Find where the given text appears and provide that cell's center as (X, Y) coordinate. 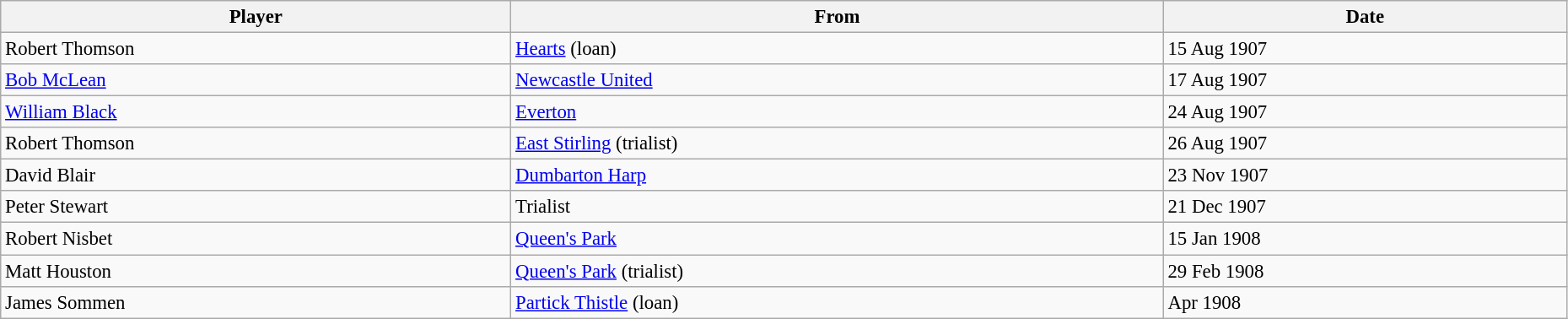
24 Aug 1907 (1365, 112)
James Sommen (256, 302)
15 Aug 1907 (1365, 49)
21 Dec 1907 (1365, 207)
David Blair (256, 176)
Apr 1908 (1365, 302)
Partick Thistle (loan) (837, 302)
William Black (256, 112)
Newcastle United (837, 80)
Everton (837, 112)
Matt Houston (256, 271)
29 Feb 1908 (1365, 271)
15 Jan 1908 (1365, 239)
Player (256, 17)
23 Nov 1907 (1365, 176)
Queen's Park (837, 239)
From (837, 17)
Date (1365, 17)
Robert Nisbet (256, 239)
17 Aug 1907 (1365, 80)
Trialist (837, 207)
Dumbarton Harp (837, 176)
26 Aug 1907 (1365, 143)
East Stirling (trialist) (837, 143)
Peter Stewart (256, 207)
Queen's Park (trialist) (837, 271)
Bob McLean (256, 80)
Hearts (loan) (837, 49)
